Capture the cell that displays the provided text and extract its [x, y] central coordinate. 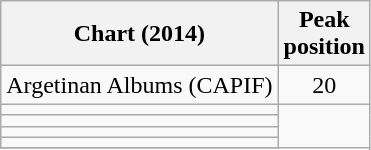
20 [324, 85]
Chart (2014) [140, 34]
Argetinan Albums (CAPIF) [140, 85]
Peakposition [324, 34]
